For the text-containing cell, return its midpoint in (X, Y) coordinate format. 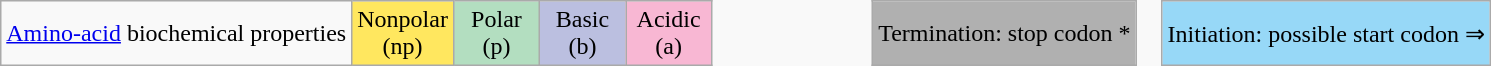
Basic (b) (582, 34)
Amino-acid biochemical properties (176, 34)
Termination: stop codon * (1004, 34)
Acidic (a) (669, 34)
Initiation: possible start codon ⇒ (1326, 34)
Nonpolar (np) (403, 34)
Polar (p) (496, 34)
